Detect which cell encompasses the target text, then output its [X, Y] center coordinate. 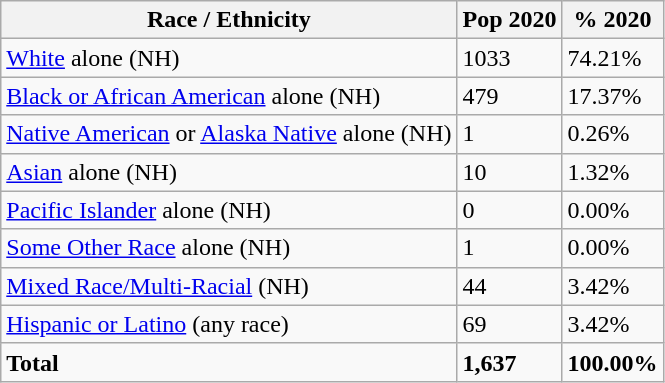
Hispanic or Latino (any race) [229, 324]
Pacific Islander alone (NH) [229, 210]
Total [229, 362]
Some Other Race alone (NH) [229, 248]
74.21% [612, 58]
Black or African American alone (NH) [229, 96]
0.26% [612, 134]
Asian alone (NH) [229, 172]
1,637 [510, 362]
Mixed Race/Multi-Racial (NH) [229, 286]
1033 [510, 58]
0 [510, 210]
100.00% [612, 362]
69 [510, 324]
10 [510, 172]
479 [510, 96]
Race / Ethnicity [229, 20]
1.32% [612, 172]
% 2020 [612, 20]
White alone (NH) [229, 58]
Native American or Alaska Native alone (NH) [229, 134]
Pop 2020 [510, 20]
17.37% [612, 96]
44 [510, 286]
